Pinpoint the cell where the given text exists, returning its [X, Y] midpoint coordinate. 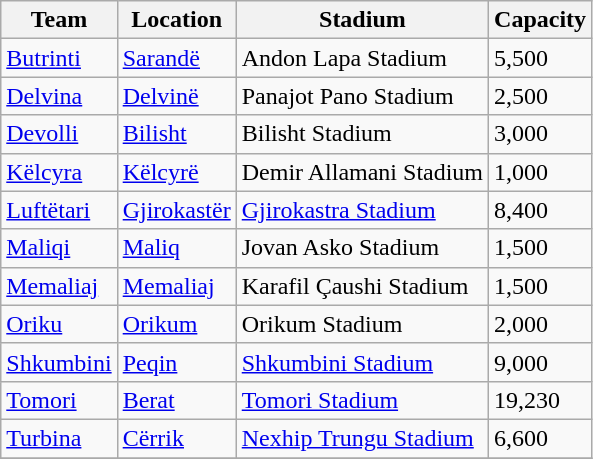
Devolli [59, 134]
5,500 [540, 58]
2,500 [540, 96]
Stadium [362, 20]
Tomori [59, 400]
Location [176, 20]
Gjirokastër [176, 210]
Sarandë [176, 58]
Luftëtari [59, 210]
Karafil Çaushi Stadium [362, 286]
Capacity [540, 20]
1,000 [540, 172]
Butrinti [59, 58]
Bilisht [176, 134]
Turbina [59, 438]
Andon Lapa Stadium [362, 58]
Cërrik [176, 438]
Orikum Stadium [362, 324]
Peqin [176, 362]
Gjirokastra Stadium [362, 210]
Panajot Pano Stadium [362, 96]
2,000 [540, 324]
Maliqi [59, 248]
Delvinë [176, 96]
Orikum [176, 324]
Këlcyra [59, 172]
Tomori Stadium [362, 400]
Nexhip Trungu Stadium [362, 438]
3,000 [540, 134]
8,400 [540, 210]
Team [59, 20]
Oriku [59, 324]
Delvina [59, 96]
Këlcyrë [176, 172]
19,230 [540, 400]
Shkumbini [59, 362]
Jovan Asko Stadium [362, 248]
Demir Allamani Stadium [362, 172]
Shkumbini Stadium [362, 362]
Berat [176, 400]
Maliq [176, 248]
Bilisht Stadium [362, 134]
6,600 [540, 438]
9,000 [540, 362]
